For the text-containing cell, return its midpoint in [X, Y] coordinate format. 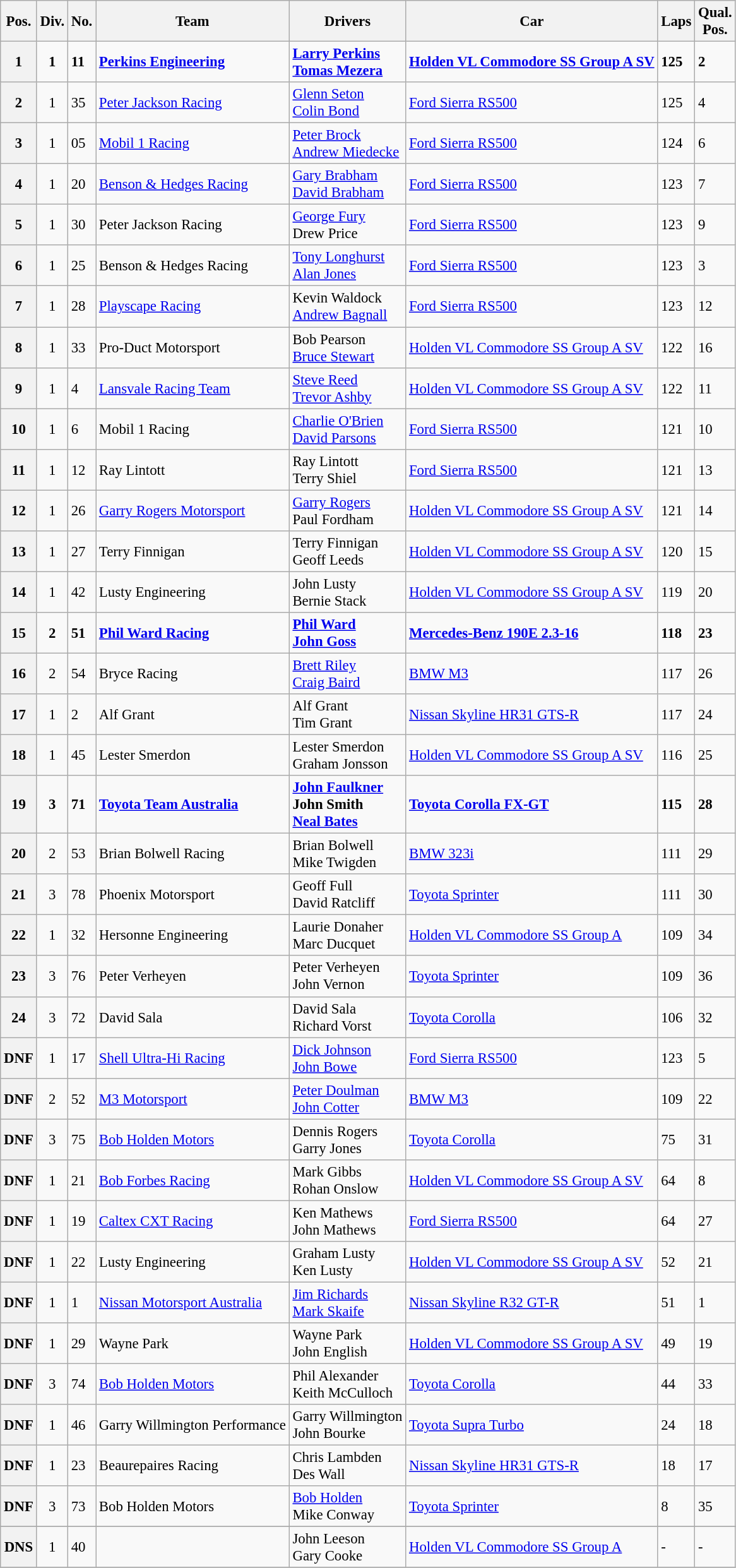
John Faulkner John Smith Neal Bates [347, 805]
Brian Bolwell Racing [193, 854]
Tony Longhurst Alan Jones [347, 265]
34 [715, 936]
Garry Willmington John Bourke [347, 1425]
Phoenix Motorsport [193, 894]
78 [81, 894]
46 [81, 1425]
Laps [677, 21]
Ray Lintott [193, 470]
Graham Lusty Ken Lusty [347, 1262]
Toyota Supra Turbo [531, 1425]
31 [715, 1139]
Hersonne Engineering [193, 936]
Ken Mathews John Mathews [347, 1221]
Perkins Engineering [193, 62]
Peter Verheyen John Vernon [347, 976]
54 [81, 673]
73 [81, 1507]
119 [677, 592]
No. [81, 21]
74 [81, 1384]
Wayne Park [193, 1344]
Car [531, 21]
49 [677, 1344]
Brett Riley Craig Baird [347, 673]
Kevin Waldock Andrew Bagnall [347, 307]
Larry Perkins Tomas Mezera [347, 62]
Garry Willmington Performance [193, 1425]
Drivers [347, 21]
106 [677, 1017]
71 [81, 805]
Wayne Park John English [347, 1344]
John Leeson Gary Cooke [347, 1547]
116 [677, 755]
36 [715, 976]
Garry Rogers Motorsport [193, 510]
118 [677, 633]
Peter Brock Andrew Miedecke [347, 144]
Garry Rogers Paul Fordham [347, 510]
Peter Doulman John Cotter [347, 1099]
Jim Richards Mark Skaife [347, 1302]
Pro-Duct Motorsport [193, 347]
124 [677, 144]
David Sala Richard Vorst [347, 1017]
Toyota Team Australia [193, 805]
Team [193, 21]
David Sala [193, 1017]
Toyota Corolla FX-GT [531, 805]
Peter Verheyen [193, 976]
Glenn Seton Colin Bond [347, 102]
Qual.Pos. [715, 21]
Mercedes-Benz 190E 2.3-16 [531, 633]
Bob Holden Mike Conway [347, 1507]
Shell Ultra-Hi Racing [193, 1058]
Laurie Donaher Marc Ducquet [347, 936]
Bob Forbes Racing [193, 1181]
Mark Gibbs Rohan Onslow [347, 1181]
Alf Grant Tim Grant [347, 715]
Chris Lambden Des Wall [347, 1466]
Terry Finnigan Geoff Leeds [347, 552]
Phil Alexander Keith McCulloch [347, 1384]
Geoff Full David Ratcliff [347, 894]
Playscape Racing [193, 307]
John Lusty Bernie Stack [347, 592]
Bryce Racing [193, 673]
120 [677, 552]
72 [81, 1017]
DNS [19, 1547]
76 [81, 976]
Phil Ward John Goss [347, 633]
115 [677, 805]
Dick Johnson John Bowe [347, 1058]
Dennis Rogers Garry Jones [347, 1139]
Ray Lintott Terry Shiel [347, 470]
40 [81, 1547]
45 [81, 755]
Steve Reed Trevor Ashby [347, 388]
Lester Smerdon Graham Jonsson [347, 755]
53 [81, 854]
Brian Bolwell Mike Twigden [347, 854]
Beaurepaires Racing [193, 1466]
Pos. [19, 21]
George Fury Drew Price [347, 225]
Charlie O'Brien David Parsons [347, 429]
05 [81, 144]
44 [677, 1384]
BMW 323i [531, 854]
42 [81, 592]
Caltex CXT Racing [193, 1221]
Gary Brabham David Brabham [347, 184]
Nissan Motorsport Australia [193, 1302]
Alf Grant [193, 715]
M3 Motorsport [193, 1099]
Bob Pearson Bruce Stewart [347, 347]
Div. [52, 21]
Phil Ward Racing [193, 633]
Nissan Skyline R32 GT-R [531, 1302]
Lansvale Racing Team [193, 388]
Terry Finnigan [193, 552]
Lester Smerdon [193, 755]
